Determine the [X, Y] coordinate at the center of the cell enclosing the given text.  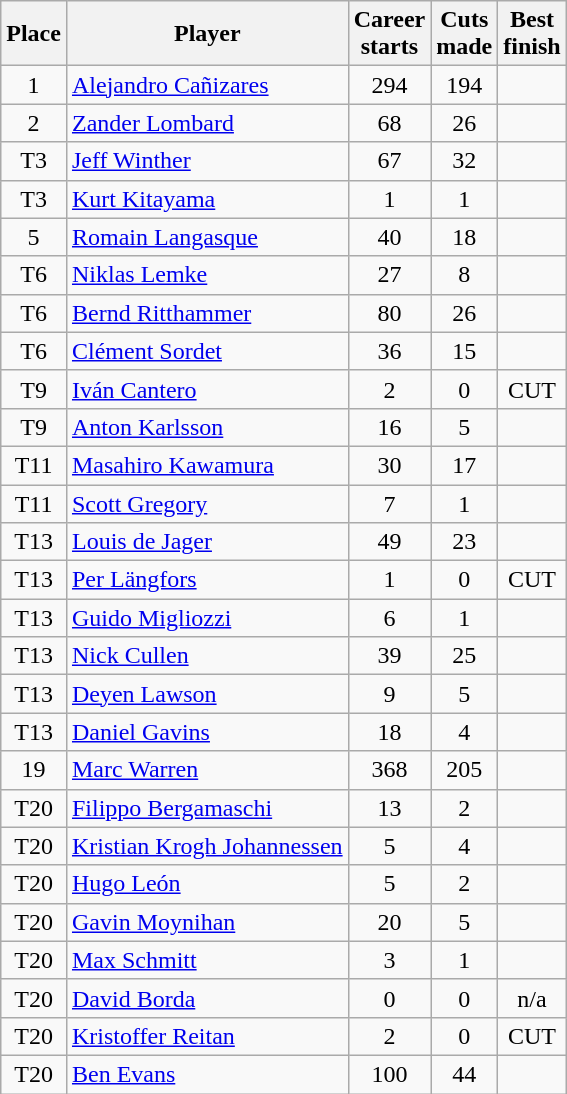
17 [464, 465]
Clément Sordet [207, 351]
Zander Lombard [207, 123]
7 [390, 503]
Gavin Moynihan [207, 922]
Kurt Kitayama [207, 199]
100 [390, 1074]
Place [34, 34]
Player [207, 34]
39 [390, 656]
23 [464, 542]
Bestfinish [532, 34]
205 [464, 770]
49 [390, 542]
32 [464, 161]
Romain Langasque [207, 237]
Kristian Krogh Johannessen [207, 846]
Jeff Winther [207, 161]
44 [464, 1074]
15 [464, 351]
294 [390, 85]
9 [390, 694]
Career starts [390, 34]
Deyen Lawson [207, 694]
Anton Karlsson [207, 427]
40 [390, 237]
6 [390, 618]
194 [464, 85]
n/a [532, 998]
20 [390, 922]
36 [390, 351]
Masahiro Kawamura [207, 465]
Iván Cantero [207, 389]
Guido Migliozzi [207, 618]
16 [390, 427]
67 [390, 161]
Daniel Gavins [207, 732]
Marc Warren [207, 770]
19 [34, 770]
Bernd Ritthammer [207, 313]
Ben Evans [207, 1074]
Nick Cullen [207, 656]
8 [464, 275]
Max Schmitt [207, 960]
Filippo Bergamaschi [207, 808]
David Borda [207, 998]
Cutsmade [464, 34]
25 [464, 656]
13 [390, 808]
80 [390, 313]
Alejandro Cañizares [207, 85]
Hugo León [207, 884]
Scott Gregory [207, 503]
30 [390, 465]
3 [390, 960]
Per Längfors [207, 580]
Kristoffer Reitan [207, 1036]
Niklas Lemke [207, 275]
368 [390, 770]
27 [390, 275]
68 [390, 123]
Louis de Jager [207, 542]
